Locate the cell with the specified text and output its [X, Y] center coordinate. 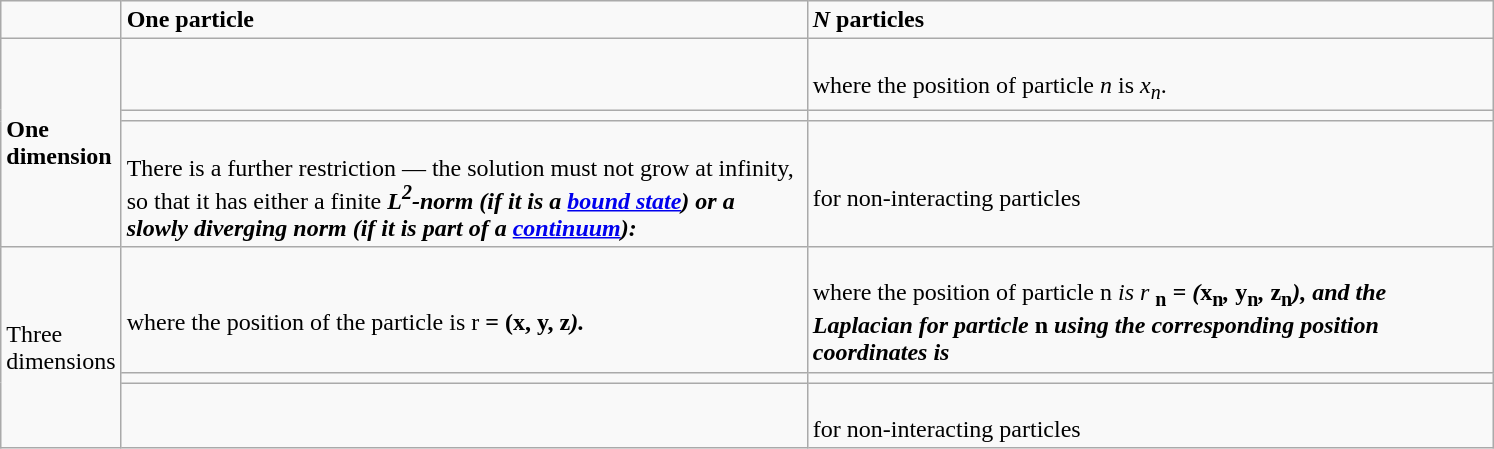
Three dimensions [61, 348]
where the position of particle n is r n = (xn, yn, zn), and the Laplacian for particle n using the corresponding position coordinates is [1150, 310]
One dimension [61, 143]
N particles [1150, 20]
where the position of the particle is r = (x, y, z). [464, 310]
One particle [464, 20]
where the position of particle n is xn. [1150, 74]
